Provide the [x, y] coordinate of the cell's center where the given text is located.  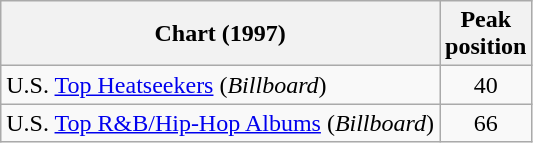
Peakposition [486, 34]
U.S. Top Heatseekers (Billboard) [220, 85]
40 [486, 85]
U.S. Top R&B/Hip-Hop Albums (Billboard) [220, 123]
66 [486, 123]
Chart (1997) [220, 34]
